Search for the cell housing the specified text and yield its (x, y) center coordinate. 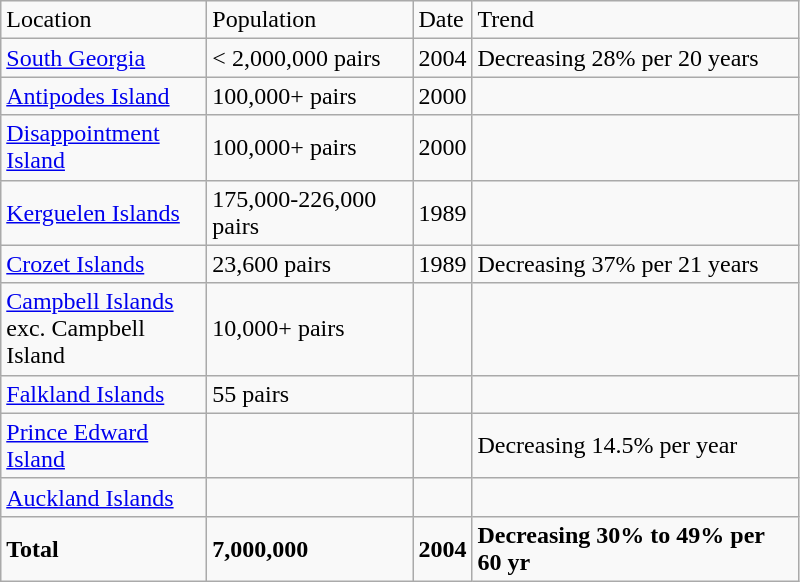
Crozet Islands (104, 264)
Total (104, 548)
Campbell Islands exc. Campbell Island (104, 329)
Date (442, 20)
55 pairs (310, 394)
Disappointment Island (104, 148)
Decreasing 14.5% per year (635, 446)
Decreasing 30% to 49% per 60 yr (635, 548)
23,600 pairs (310, 264)
South Georgia (104, 58)
Decreasing 28% per 20 years (635, 58)
Trend (635, 20)
Prince Edward Island (104, 446)
175,000-226,000 pairs (310, 212)
Location (104, 20)
7,000,000 (310, 548)
Antipodes Island (104, 96)
Kerguelen Islands (104, 212)
Population (310, 20)
< 2,000,000 pairs (310, 58)
10,000+ pairs (310, 329)
Auckland Islands (104, 497)
Decreasing 37% per 21 years (635, 264)
Falkland Islands (104, 394)
